Search for the cell housing the specified text and yield its (X, Y) center coordinate. 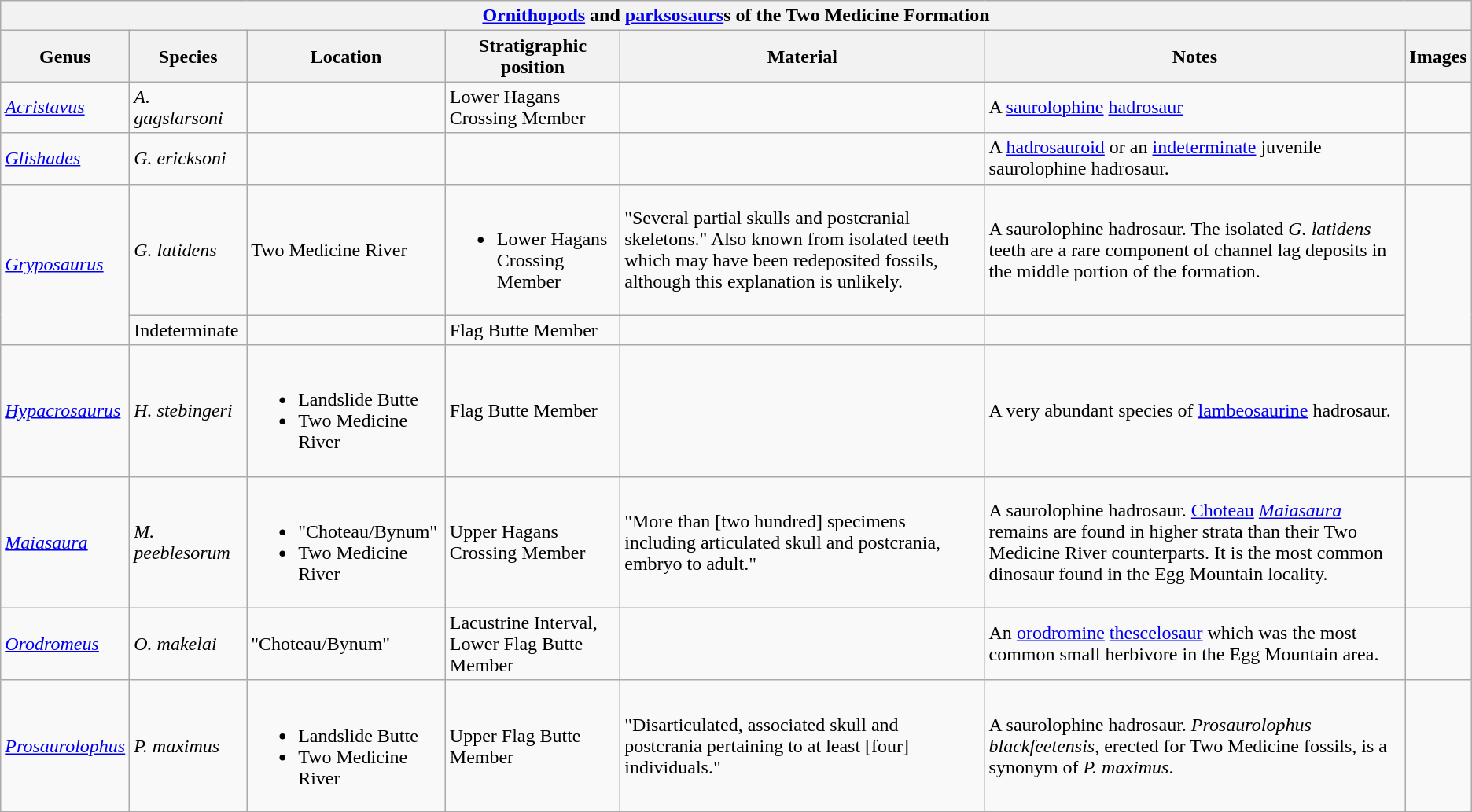
M. peeblesorum (189, 542)
Notes (1195, 57)
Glishades (65, 159)
Ornithopods and parksosaurss of the Two Medicine Formation (736, 16)
G. ericksoni (189, 159)
"Choteau/Bynum"Two Medicine River (346, 542)
Indeterminate (189, 330)
Material (802, 57)
A saurolophine hadrosaur (1195, 107)
Maiasaura (65, 542)
Upper Flag Butte Member (532, 745)
A hadrosauroid or an indeterminate juvenile saurolophine hadrosaur. (1195, 159)
Acristavus (65, 107)
Lacustrine Interval, Lower Flag Butte Member (532, 644)
G. latidens (189, 250)
P. maximus (189, 745)
Images (1438, 57)
Hypacrosaurus (65, 410)
Upper Hagans Crossing Member (532, 542)
A. gagslarsoni (189, 107)
A saurolophine hadrosaur. The isolated G. latidens teeth are a rare component of channel lag deposits in the middle portion of the formation. (1195, 250)
"Choteau/Bynum" (346, 644)
A saurolophine hadrosaur. Prosaurolophus blackfeetensis, erected for Two Medicine fossils, is a synonym of P. maximus. (1195, 745)
H. stebingeri (189, 410)
O. makelai (189, 644)
Genus (65, 57)
Prosaurolophus (65, 745)
Two Medicine River (346, 250)
Stratigraphic position (532, 57)
"More than [two hundred] specimens including articulated skull and postcrania, embryo to adult." (802, 542)
An orodromine thescelosaur which was the most common small herbivore in the Egg Mountain area. (1195, 644)
Species (189, 57)
Gryposaurus (65, 264)
"Disarticulated, associated skull and postcrania pertaining to at least [four] individuals." (802, 745)
A very abundant species of lambeosaurine hadrosaur. (1195, 410)
Orodromeus (65, 644)
Location (346, 57)
